Find where the given text appears and provide that cell's center as [x, y] coordinate. 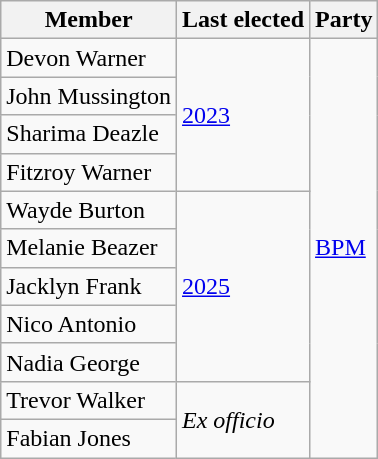
Nadia George [89, 362]
2025 [244, 286]
Sharima Deazle [89, 134]
Ex officio [244, 419]
Party [344, 20]
Nico Antonio [89, 324]
Wayde Burton [89, 210]
BPM [344, 248]
John Mussington [89, 96]
Last elected [244, 20]
Jacklyn Frank [89, 286]
Fitzroy Warner [89, 172]
2023 [244, 115]
Melanie Beazer [89, 248]
Trevor Walker [89, 400]
Member [89, 20]
Fabian Jones [89, 438]
Devon Warner [89, 58]
